Identify which cell holds the provided text, then report its (X, Y) central coordinate. 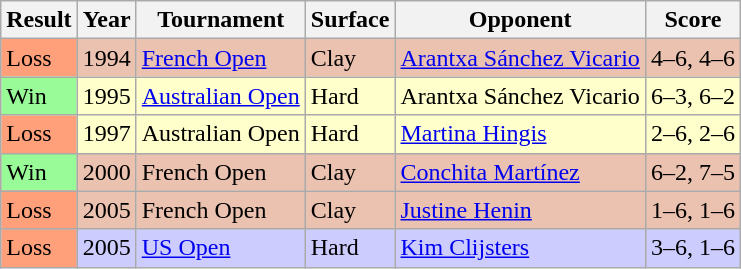
1–6, 1–6 (692, 210)
6–2, 7–5 (692, 172)
1997 (106, 134)
2000 (106, 172)
3–6, 1–6 (692, 248)
Martina Hingis (520, 134)
Kim Clijsters (520, 248)
4–6, 4–6 (692, 58)
Conchita Martínez (520, 172)
Surface (350, 20)
Score (692, 20)
Tournament (220, 20)
Opponent (520, 20)
2–6, 2–6 (692, 134)
Result (39, 20)
6–3, 6–2 (692, 96)
US Open (220, 248)
Year (106, 20)
Justine Henin (520, 210)
1994 (106, 58)
1995 (106, 96)
